Extract the (x, y) coordinate from the center of the cell holding the provided text.  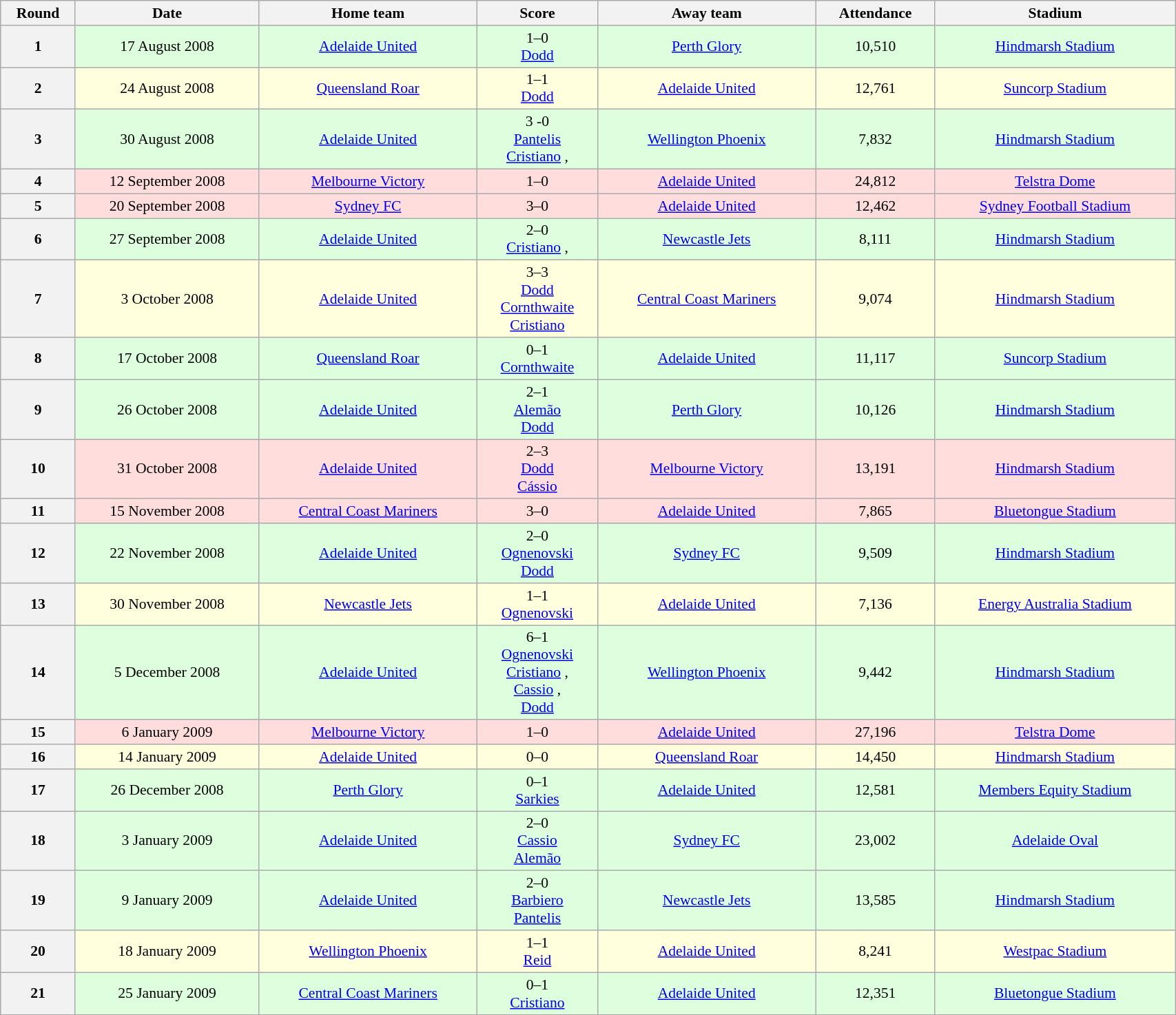
2–0Cassio Alemão (537, 841)
20 September 2008 (167, 206)
30 November 2008 (167, 605)
1–1Dodd (537, 88)
5 December 2008 (167, 673)
3 -0Pantelis Cristiano , (537, 139)
6 (39, 240)
17 October 2008 (167, 358)
14,450 (875, 757)
9,074 (875, 299)
19 (39, 901)
23,002 (875, 841)
15 November 2008 (167, 512)
24,812 (875, 182)
21 (39, 993)
8 (39, 358)
27 September 2008 (167, 240)
1–0Dodd (537, 47)
18 (39, 841)
5 (39, 206)
25 January 2009 (167, 993)
2 (39, 88)
27,196 (875, 733)
Westpac Stadium (1055, 952)
4 (39, 182)
Stadium (1055, 13)
Home team (368, 13)
3 (39, 139)
10,126 (875, 409)
13,585 (875, 901)
12,581 (875, 791)
2–0Cristiano , (537, 240)
17 August 2008 (167, 47)
Attendance (875, 13)
2–0Ognenovski Dodd (537, 554)
22 November 2008 (167, 554)
9 January 2009 (167, 901)
12,462 (875, 206)
30 August 2008 (167, 139)
12 (39, 554)
Away team (707, 13)
Adelaide Oval (1055, 841)
Round (39, 13)
Date (167, 13)
10,510 (875, 47)
26 December 2008 (167, 791)
7,832 (875, 139)
0–0 (537, 757)
6–1Ognenovski Cristiano , Cassio , Dodd (537, 673)
12 September 2008 (167, 182)
9,509 (875, 554)
24 August 2008 (167, 88)
8,241 (875, 952)
6 January 2009 (167, 733)
0–1Cornthwaite (537, 358)
Score (537, 13)
12,761 (875, 88)
7,865 (875, 512)
2–1Alemão Dodd (537, 409)
2–0Barbiero Pantelis (537, 901)
14 (39, 673)
3 January 2009 (167, 841)
3–3Dodd Cornthwaite Cristiano (537, 299)
12,351 (875, 993)
3 October 2008 (167, 299)
10 (39, 470)
18 January 2009 (167, 952)
7,136 (875, 605)
14 January 2009 (167, 757)
8,111 (875, 240)
31 October 2008 (167, 470)
0–1Sarkies (537, 791)
2–3Dodd Cássio (537, 470)
26 October 2008 (167, 409)
15 (39, 733)
11,117 (875, 358)
11 (39, 512)
0–1Cristiano (537, 993)
1 (39, 47)
Sydney Football Stadium (1055, 206)
1–1Reid (537, 952)
13,191 (875, 470)
9 (39, 409)
13 (39, 605)
17 (39, 791)
20 (39, 952)
Energy Australia Stadium (1055, 605)
Members Equity Stadium (1055, 791)
1–1Ognenovski (537, 605)
16 (39, 757)
7 (39, 299)
9,442 (875, 673)
